Pinpoint the cell where the given text exists, returning its (x, y) midpoint coordinate. 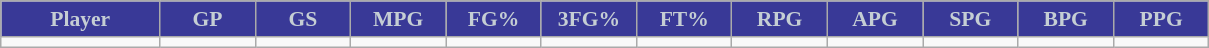
3FG% (588, 19)
Player (80, 19)
GP (208, 19)
APG (874, 19)
BPG (1066, 19)
FT% (684, 19)
MPG (398, 19)
SPG (970, 19)
GS (302, 19)
FG% (494, 19)
PPG (1161, 19)
RPG (780, 19)
